Determine the [X, Y] coordinate at the center of the cell enclosing the given text.  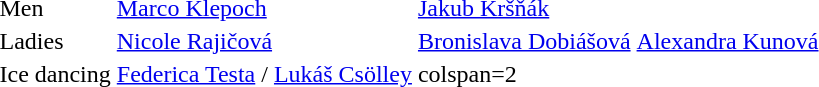
Nicole Rajičová [264, 41]
Bronislava Dobiášová [524, 41]
